For the text-containing cell, return its midpoint in (X, Y) coordinate format. 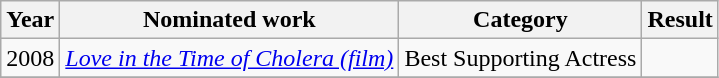
2008 (30, 58)
Result (680, 20)
Year (30, 20)
Category (520, 20)
Love in the Time of Cholera (film) (230, 58)
Best Supporting Actress (520, 58)
Nominated work (230, 20)
